Provide the [x, y] coordinate of the cell's center where the given text is located.  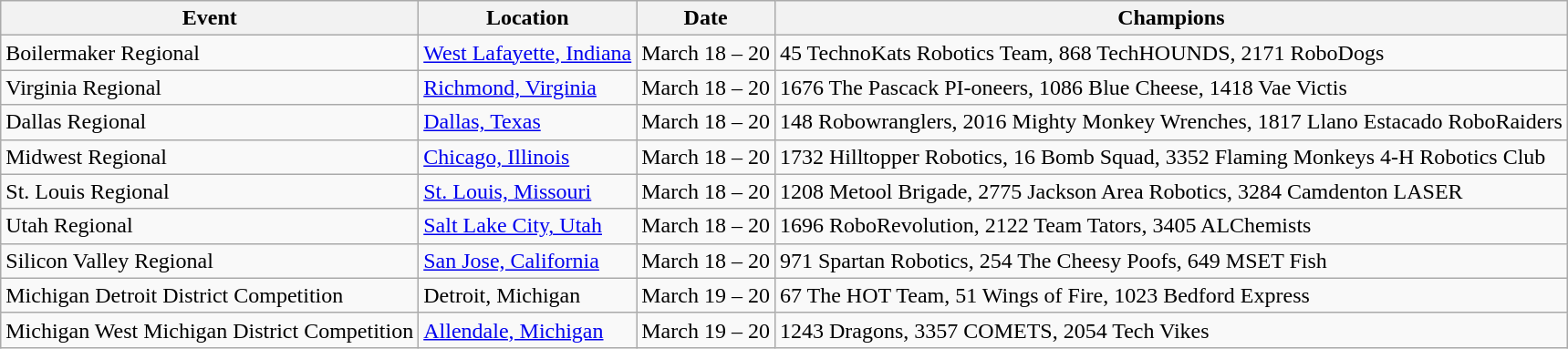
Michigan West Michigan District Competition [210, 330]
1732 Hilltopper Robotics, 16 Bomb Squad, 3352 Flaming Monkeys 4-H Robotics Club [1171, 157]
Boilermaker Regional [210, 53]
St. Louis Regional [210, 191]
Utah Regional [210, 226]
Michigan Detroit District Competition [210, 295]
45 TechnoKats Robotics Team, 868 TechHOUNDS, 2171 RoboDogs [1171, 53]
Event [210, 18]
Dallas Regional [210, 122]
St. Louis, Missouri [527, 191]
1676 The Pascack PI-oneers, 1086 Blue Cheese, 1418 Vae Victis [1171, 87]
Dallas, Texas [527, 122]
Richmond, Virginia [527, 87]
67 The HOT Team, 51 Wings of Fire, 1023 Bedford Express [1171, 295]
Allendale, Michigan [527, 330]
971 Spartan Robotics, 254 The Cheesy Poofs, 649 MSET Fish [1171, 261]
1243 Dragons, 3357 COMETS, 2054 Tech Vikes [1171, 330]
Chicago, Illinois [527, 157]
Salt Lake City, Utah [527, 226]
West Lafayette, Indiana [527, 53]
San Jose, California [527, 261]
Detroit, Michigan [527, 295]
1208 Metool Brigade, 2775 Jackson Area Robotics, 3284 Camdenton LASER [1171, 191]
Location [527, 18]
Virginia Regional [210, 87]
Silicon Valley Regional [210, 261]
Champions [1171, 18]
Date [706, 18]
148 Robowranglers, 2016 Mighty Monkey Wrenches, 1817 Llano Estacado RoboRaiders [1171, 122]
Midwest Regional [210, 157]
1696 RoboRevolution, 2122 Team Tators, 3405 ALChemists [1171, 226]
